Detect which cell encompasses the target text, then output its [X, Y] center coordinate. 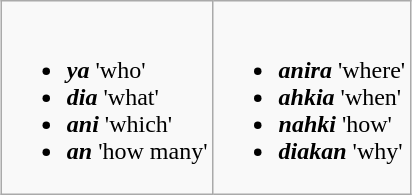
ya 'who'dia 'what'ani 'which'an 'how many' [107, 98]
anira 'where'ahkia 'when'nahki 'how'diakan 'why' [312, 98]
